Scan for the cell matching the given text and deliver its [x, y] coordinate at center. 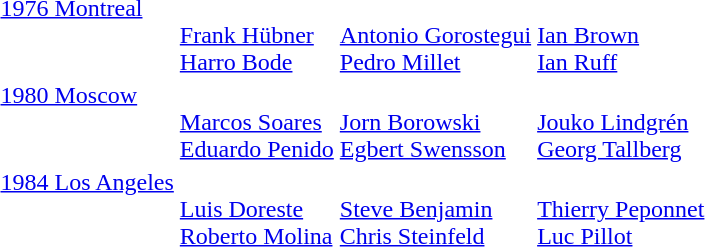
Marcos SoaresEduardo Penido [256, 122]
Jorn BorowskiEgbert Swensson [435, 122]
